Identify which cell holds the provided text, then report its (x, y) central coordinate. 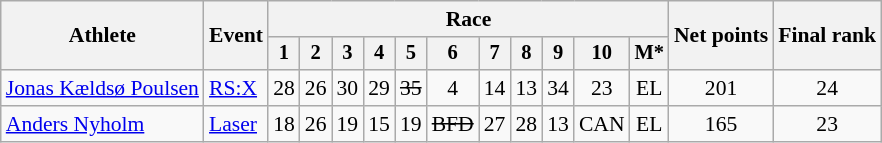
Final rank (827, 36)
34 (558, 88)
8 (526, 54)
Jonas Kældsø Poulsen (102, 88)
Event (236, 36)
27 (495, 124)
Laser (236, 124)
30 (348, 88)
CAN (602, 124)
RS:X (236, 88)
9 (558, 54)
5 (411, 54)
165 (721, 124)
14 (495, 88)
2 (316, 54)
M* (650, 54)
18 (284, 124)
Net points (721, 36)
3 (348, 54)
Athlete (102, 36)
15 (379, 124)
Anders Nyholm (102, 124)
29 (379, 88)
BFD (453, 124)
Race (468, 19)
1 (284, 54)
7 (495, 54)
24 (827, 88)
201 (721, 88)
35 (411, 88)
6 (453, 54)
10 (602, 54)
